Provide the [X, Y] coordinate of the cell's center where the given text is located.  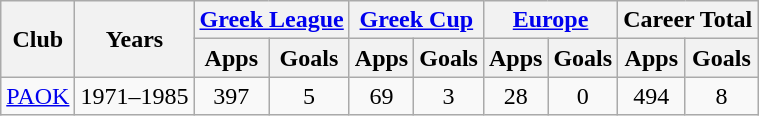
8 [722, 96]
69 [381, 96]
Greek League [272, 20]
PAOK [38, 96]
Club [38, 39]
Greek Cup [416, 20]
397 [232, 96]
Europe [550, 20]
28 [515, 96]
5 [310, 96]
494 [652, 96]
0 [583, 96]
Career Total [688, 20]
3 [449, 96]
Years [134, 39]
1971–1985 [134, 96]
